Return (x, y) of the center of cell containing provided text 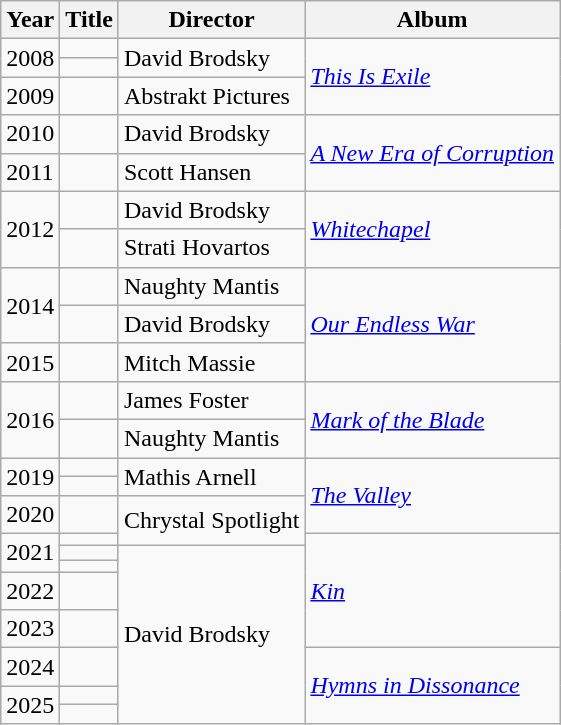
2011 (30, 172)
Mark of the Blade (432, 419)
2023 (30, 629)
2020 (30, 515)
Abstrakt Pictures (211, 96)
Mathis Arnell (211, 477)
Kin (432, 591)
2016 (30, 419)
Mitch Massie (211, 362)
Chrystal Spotlight (211, 520)
2024 (30, 667)
2025 (30, 705)
A New Era of Corruption (432, 153)
2014 (30, 305)
2012 (30, 229)
James Foster (211, 400)
Scott Hansen (211, 172)
Hymns in Dissonance (432, 686)
Album (432, 20)
2008 (30, 58)
2015 (30, 362)
Our Endless War (432, 324)
Year (30, 20)
This Is Exile (432, 77)
2010 (30, 134)
2009 (30, 96)
Director (211, 20)
The Valley (432, 496)
Strati Hovartos (211, 248)
Title (90, 20)
2022 (30, 591)
2021 (30, 553)
Whitechapel (432, 229)
2019 (30, 477)
